Capture the cell that displays the provided text and extract its (x, y) central coordinate. 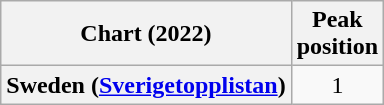
Chart (2022) (146, 34)
1 (337, 85)
Peakposition (337, 34)
Sweden (Sverigetopplistan) (146, 85)
